Search for the cell housing the specified text and yield its [X, Y] center coordinate. 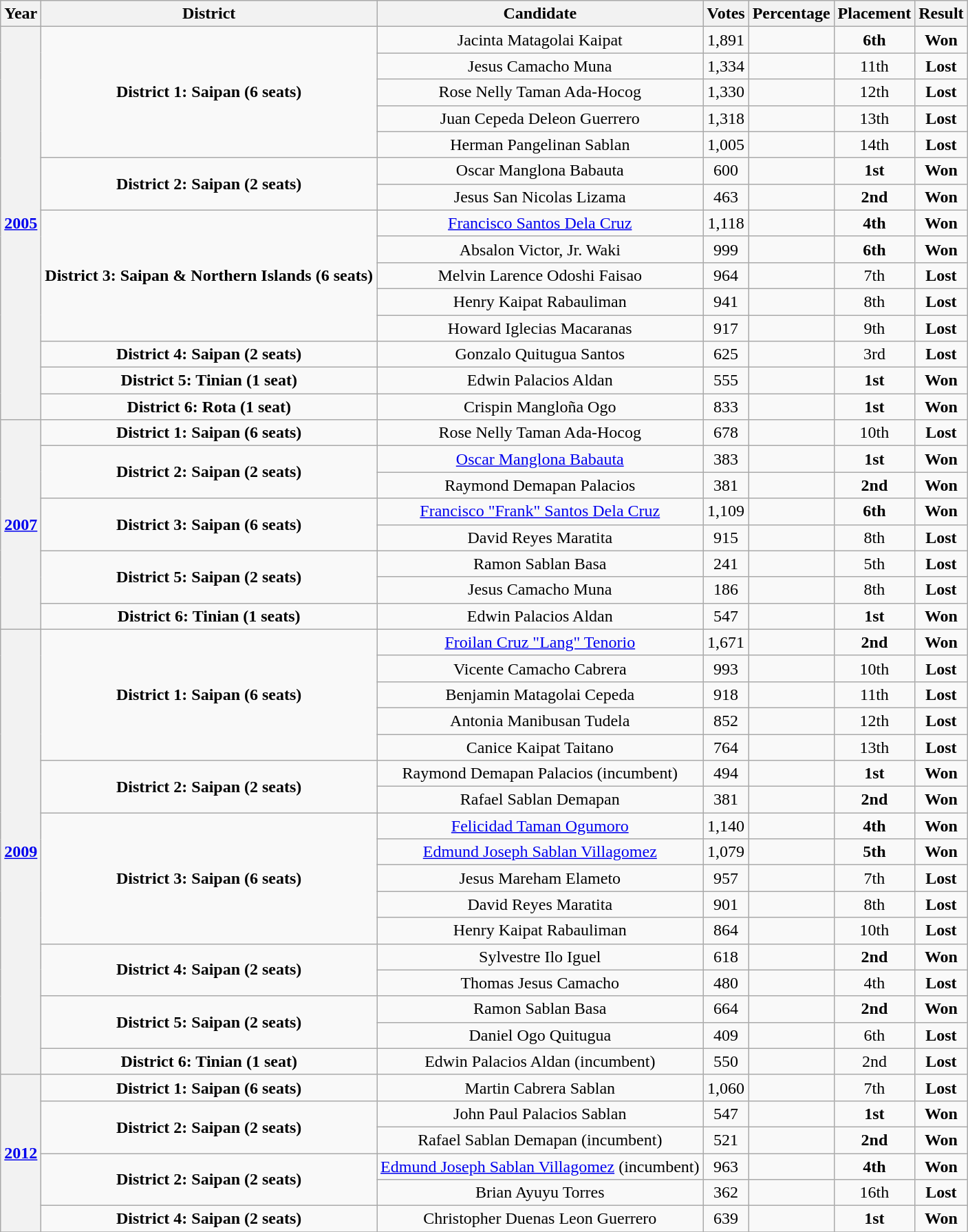
District [209, 14]
Christopher Duenas Leon Guerrero [540, 1219]
2009 [21, 852]
2007 [21, 524]
Francisco Santos Dela Cruz [540, 223]
241 [726, 564]
618 [726, 957]
Brian Ayuyu Torres [540, 1193]
Antonia Manibusan Tudela [540, 721]
Year [21, 14]
521 [726, 1140]
1,079 [726, 852]
District 6: Tinian (1 seats) [209, 616]
1,109 [726, 511]
Melvin Larence Odoshi Faisao [540, 275]
Juan Cepeda Deleon Guerrero [540, 118]
Raymond Demapan Palacios (incumbent) [540, 774]
463 [726, 197]
941 [726, 301]
555 [726, 381]
999 [726, 249]
1,140 [726, 826]
409 [726, 1035]
16th [874, 1193]
Absalon Victor, Jr. Waki [540, 249]
1,005 [726, 145]
14th [874, 145]
District 5: Tinian (1 seat) [209, 381]
383 [726, 459]
918 [726, 694]
2012 [21, 1153]
1,330 [726, 92]
Vicente Camacho Cabrera [540, 668]
957 [726, 878]
Benjamin Matagolai Cepeda [540, 694]
764 [726, 747]
Rafael Sablan Demapan (incumbent) [540, 1140]
Canice Kaipat Taitano [540, 747]
625 [726, 354]
Thomas Jesus Camacho [540, 983]
Felicidad Taman Ogumoro [540, 826]
Gonzalo Quitugua Santos [540, 354]
362 [726, 1193]
1,318 [726, 118]
964 [726, 275]
993 [726, 668]
Jesus San Nicolas Lizama [540, 197]
1,334 [726, 66]
John Paul Palacios Sablan [540, 1114]
9th [874, 328]
1,060 [726, 1087]
852 [726, 721]
Percentage [791, 14]
917 [726, 328]
864 [726, 931]
494 [726, 774]
Herman Pangelinan Sablan [540, 145]
186 [726, 590]
Result [941, 14]
Jacinta Matagolai Kaipat [540, 40]
Froilan Cruz "Lang" Tenorio [540, 642]
Votes [726, 14]
833 [726, 407]
Daniel Ogo Quitugua [540, 1035]
District 6: Rota (1 seat) [209, 407]
Jesus Mareham Elameto [540, 878]
1,118 [726, 223]
Sylvestre Ilo Iguel [540, 957]
Candidate [540, 14]
Edmund Joseph Sablan Villagomez [540, 852]
678 [726, 433]
Edmund Joseph Sablan Villagomez (incumbent) [540, 1167]
District 6: Tinian (1 seat) [209, 1061]
639 [726, 1219]
District 3: Saipan & Northern Islands (6 seats) [209, 275]
963 [726, 1167]
901 [726, 904]
Placement [874, 14]
Francisco "Frank" Santos Dela Cruz [540, 511]
1,891 [726, 40]
3rd [874, 354]
664 [726, 1009]
1,671 [726, 642]
Rafael Sablan Demapan [540, 800]
Howard Iglecias Macaranas [540, 328]
2005 [21, 223]
Raymond Demapan Palacios [540, 485]
480 [726, 983]
915 [726, 538]
Edwin Palacios Aldan (incumbent) [540, 1061]
550 [726, 1061]
600 [726, 171]
Crispin Mangloña Ogo [540, 407]
Martin Cabrera Sablan [540, 1087]
